Capture the cell that displays the provided text and extract its [x, y] central coordinate. 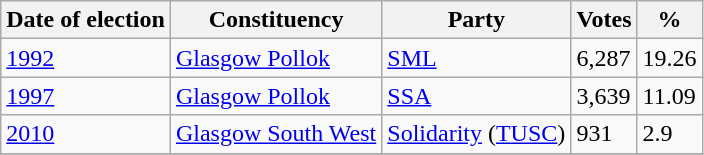
SML [476, 58]
19.26 [670, 58]
Constituency [276, 20]
Solidarity (TUSC) [476, 134]
3,639 [604, 96]
% [670, 20]
1997 [86, 96]
Party [476, 20]
Votes [604, 20]
Glasgow South West [276, 134]
931 [604, 134]
2010 [86, 134]
11.09 [670, 96]
6,287 [604, 58]
SSA [476, 96]
2.9 [670, 134]
Date of election [86, 20]
1992 [86, 58]
